Return the (x, y) coordinate for the center point of the cell that contains the specified text.  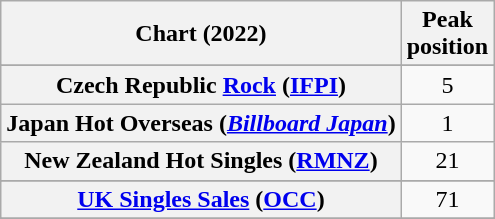
New Zealand Hot Singles (RMNZ) (201, 161)
1 (447, 123)
21 (447, 161)
Czech Republic Rock (IFPI) (201, 85)
5 (447, 85)
UK Singles Sales (OCC) (201, 199)
Japan Hot Overseas (Billboard Japan) (201, 123)
Peakposition (447, 34)
Chart (2022) (201, 34)
71 (447, 199)
